Scan for the cell matching the given text and deliver its (X, Y) coordinate at center. 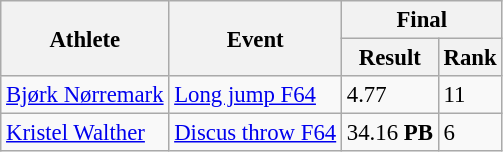
6 (470, 133)
Final (421, 20)
Athlete (85, 38)
Kristel Walther (85, 133)
Result (390, 58)
Event (256, 38)
4.77 (390, 95)
Long jump F64 (256, 95)
Rank (470, 58)
Discus throw F64 (256, 133)
34.16 PB (390, 133)
11 (470, 95)
Bjørk Nørremark (85, 95)
